For the text-containing cell, return its midpoint in (x, y) coordinate format. 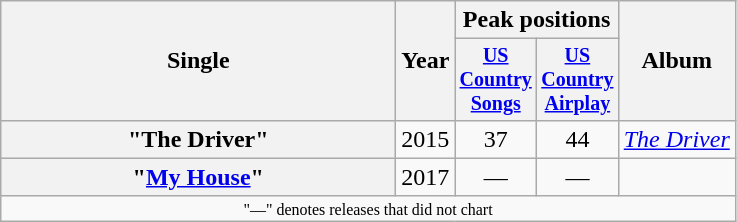
2015 (426, 139)
37 (496, 139)
The Driver (676, 139)
Album (676, 61)
"My House" (198, 177)
2017 (426, 177)
US Country Songs (496, 80)
44 (578, 139)
Year (426, 61)
US Country Airplay (578, 80)
Peak positions (536, 20)
Single (198, 61)
"The Driver" (198, 139)
"—" denotes releases that did not chart (368, 208)
